For the text-containing cell, return its midpoint in [x, y] coordinate format. 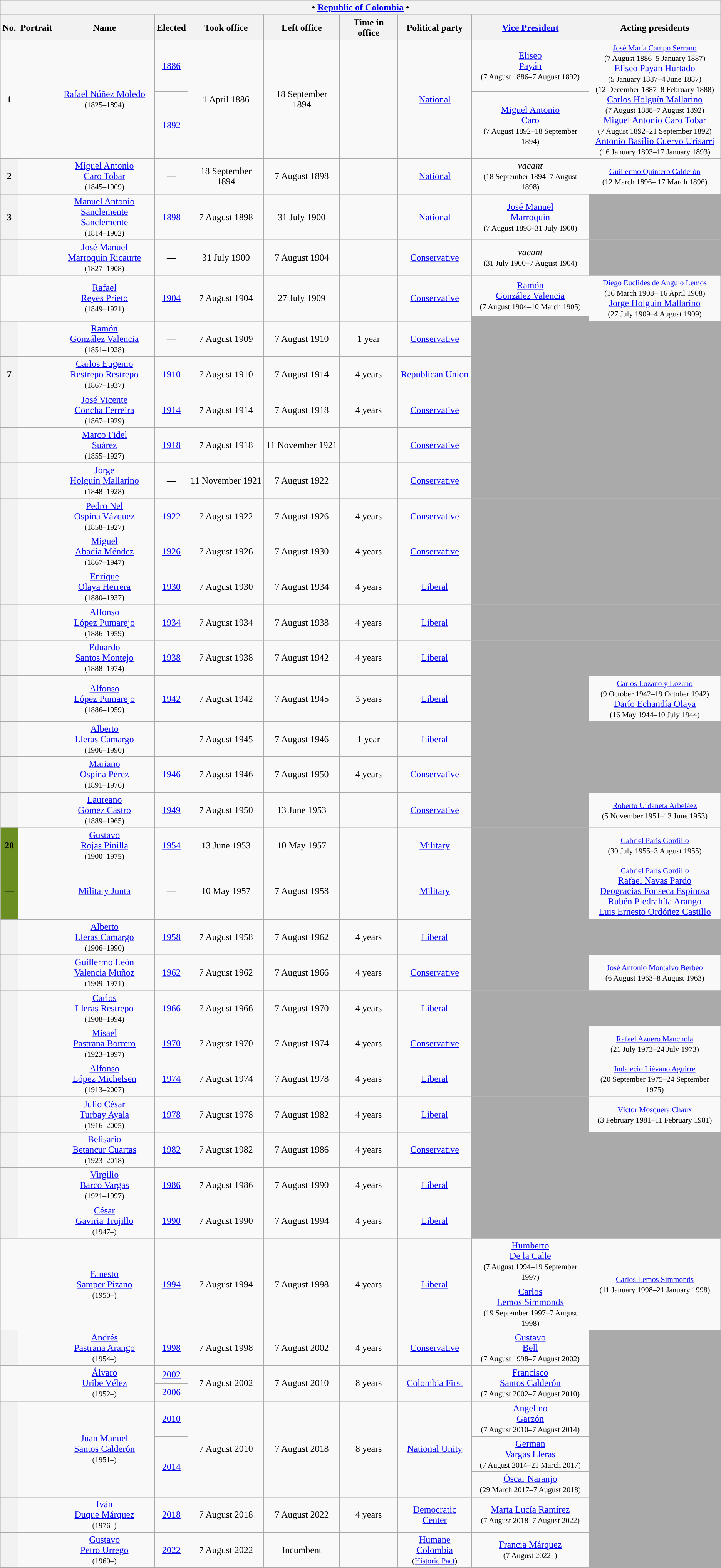
3 years [369, 698]
Vice President [530, 28]
Víctor Mosquera Chaux(3 February 1981–11 February 1981) [655, 1114]
1934 [171, 623]
GermanVargas Lleras(7 August 2014–21 March 2017) [530, 1454]
No. [9, 28]
IvánDuque Márquez(1976–) [105, 1514]
2002 [171, 1374]
ÁlvaroUribe Vélez(1952–) [105, 1383]
CarlosLleras Restrepo(1908–1994) [105, 1008]
2 [9, 176]
Carlos EugenioRestrepo Restrepo(1867–1937) [105, 374]
BelisarioBetancur Cuartas(1923–2018) [105, 1150]
Republican Union [434, 374]
José Antonio Montalvo Berbeo(6 August 1963–8 August 1963) [655, 972]
1966 [171, 1008]
GustavoPetro Urrego(1960–) [105, 1550]
Óscar Naranjo(29 March 2017–7 August 2018) [530, 1484]
2006 [171, 1392]
Rafael Azuero Manchola(21 July 1973–24 July 1973) [655, 1043]
José ManuelMarroquín(7 August 1898–31 July 1900) [530, 217]
MiguelAbadía Méndez(1867–1947) [105, 552]
Manuel AntonioSanclemente Sanclemente(1814–1902) [105, 217]
1970 [171, 1043]
Marta Lucía Ramírez(7 August 2018–7 August 2022) [530, 1514]
VirgilioBarco Vargas(1921–1997) [105, 1185]
1914 [171, 410]
Left office [302, 28]
20 [9, 845]
1 April 1886 [226, 99]
Military Junta [105, 891]
1962 [171, 972]
1946 [171, 775]
Diego Euclides de Angulo Lemos(16 March 1908– 16 April 1908)Jorge Holguín Mallarino(27 July 1909–4 August 1909) [655, 298]
Indalecio Liévano Aguirre(20 September 1975–24 September 1975) [655, 1079]
LaureanoGómez Castro(1889–1965) [105, 810]
1898 [171, 217]
vacant(18 September 1894–7 August 1898) [530, 176]
FranciscoSantos Calderón(7 August 2002–7 August 2010) [530, 1383]
AndrésPastrana Arango(1954–) [105, 1348]
José VicenteConcha Ferreira(1867–1929) [105, 410]
1886 [171, 66]
Marco FidelSuárez(1855–1927) [105, 445]
José ManuelMarroquín Ricaurte(1827–1908) [105, 258]
1938 [171, 658]
7 August 1909 [226, 339]
EduardoSantos Montejo(1888–1974) [105, 658]
MisaelPastrana Borrero(1923–1997) [105, 1043]
7 [9, 374]
GustavoRojas Pinilla(1900–1975) [105, 845]
1922 [171, 516]
EnriqueOlaya Herrera(1880–1937) [105, 587]
1942 [171, 698]
1949 [171, 810]
Gabriel París GordilloRafael Navas PardoDeogracias Fonseca EspinosaRubén Piedrahíta ArangoLuis Ernesto Ordóñez Castillo [655, 891]
vacant(31 July 1900–7 August 1904) [530, 258]
Miguel AntonioCaro Tobar(1845–1909) [105, 176]
Portrait [36, 28]
• Republic of Colombia • [360, 8]
Juan ManuelSantos Calderón(1951–) [105, 1449]
MarianoOspina Pérez(1891–1976) [105, 775]
CarlosLemos Simmonds(19 September 1997–7 August 1998) [530, 1307]
Francia Márquez(7 August 2022–) [530, 1550]
1990 [171, 1221]
1982 [171, 1150]
Pedro NelOspina Vázquez(1858–1927) [105, 516]
Miguel AntonioCaro(7 August 1892–18 September 1894) [530, 125]
Gabriel París Gordillo(30 July 1955–3 August 1955) [655, 845]
Julio CésarTurbay Ayala(1916–2005) [105, 1114]
EliseoPayán(7 August 1886–7 August 1892) [530, 66]
National Unity [434, 1449]
1954 [171, 845]
Took office [226, 28]
Name [105, 28]
Guillermo LeónValencia Muñoz(1909–1971) [105, 972]
Political party [434, 28]
RafaelReyes Prieto(1849–1921) [105, 298]
2014 [171, 1467]
27 July 1909 [302, 298]
Carlos Lemos Simmonds(11 January 1998–21 January 1998) [655, 1284]
HumbertoDe la Calle(7 August 1994–19 September 1997) [530, 1261]
Colombia First [434, 1383]
Humane Colombia(Historic Pact) [434, 1550]
Carlos Lozano y Lozano(9 October 1942–19 October 1942)Darío Echandía Olaya(16 May 1944–10 July 1944) [655, 698]
2018 [171, 1514]
Rafael Núñez Moledo(1825–1894) [105, 99]
1958 [171, 937]
GustavoBell(7 August 1998–7 August 2002) [530, 1348]
AngelinoGarzón(7 August 2010–7 August 2014) [530, 1419]
1926 [171, 552]
Acting presidents [655, 28]
RamónGonzález Valencia(7 August 1904–10 March 1905) [530, 296]
1918 [171, 445]
Elected [171, 28]
Time in office [369, 28]
JorgeHolguín Mallarino(1848–1928) [105, 480]
2010 [171, 1419]
1974 [171, 1079]
3 [9, 217]
Democratic Center [434, 1514]
1930 [171, 587]
1978 [171, 1114]
2022 [171, 1550]
1994 [171, 1284]
1998 [171, 1348]
ErnestoSamper Pizano(1950–) [105, 1284]
1904 [171, 298]
1986 [171, 1185]
1 [9, 99]
1910 [171, 374]
1892 [171, 125]
Guillermo Quintero Calderón(12 March 1896– 17 March 1896) [655, 176]
CésarGaviria Trujillo(1947–) [105, 1221]
RamónGonzález Valencia(1851–1928) [105, 339]
AlfonsoLópez Michelsen(1913–2007) [105, 1079]
Incumbent [302, 1550]
Roberto Urdaneta Arbeláez(5 November 1951–13 June 1953) [655, 810]
